Provide the (X, Y) coordinate of the cell's center where the given text is located.  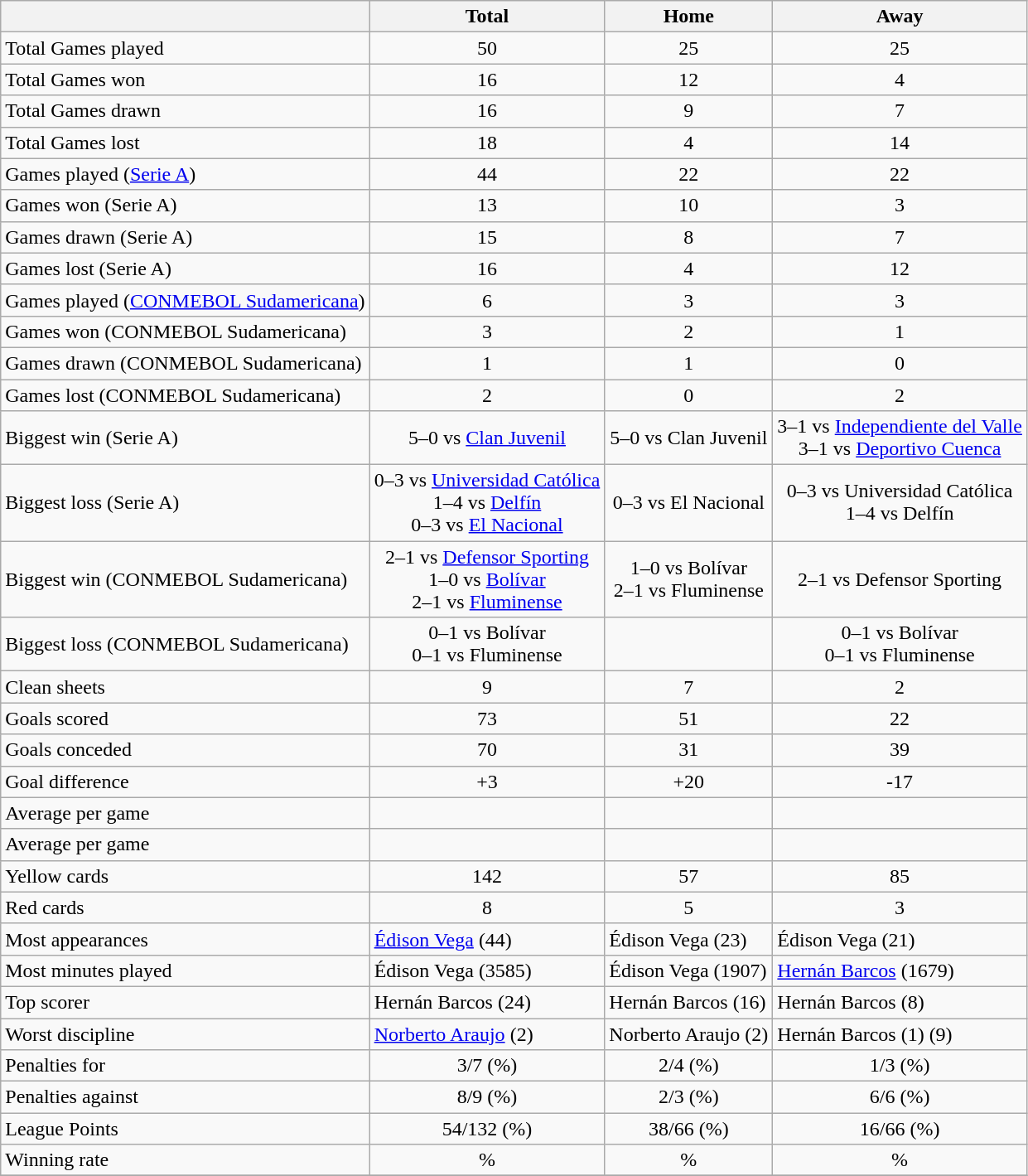
54/132 (%) (487, 1129)
8/9 (%) (487, 1097)
2/4 (%) (689, 1066)
Total Games played (186, 48)
2–1 vs Defensor Sporting1–0 vs Bolívar2–1 vs Fluminense (487, 579)
1/3 (%) (900, 1066)
Top scorer (186, 1002)
73 (487, 719)
Hernán Barcos (24) (487, 1002)
Games lost (Serie A) (186, 269)
18 (487, 143)
50 (487, 48)
Goals conceded (186, 750)
Édison Vega (1907) (689, 970)
Goal difference (186, 782)
Games lost (CONMEBOL Sudamericana) (186, 395)
Games won (Serie A) (186, 206)
Hernán Barcos (16) (689, 1002)
Clean sheets (186, 687)
-17 (900, 782)
0–3 vs Universidad Católica1–4 vs Delfín0–3 vs El Nacional (487, 503)
3–1 vs Independiente del Valle3–1 vs Deportivo Cuenca (900, 438)
Biggest win (Serie A) (186, 438)
Games won (CONMEBOL Sudamericana) (186, 332)
2–1 vs Defensor Sporting (900, 579)
League Points (186, 1129)
10 (689, 206)
Hernán Barcos (8) (900, 1002)
57 (689, 876)
Worst discipline (186, 1033)
Penalties against (186, 1097)
0–3 vs El Nacional (689, 503)
Hernán Barcos (1) (9) (900, 1033)
142 (487, 876)
51 (689, 719)
+20 (689, 782)
Édison Vega (44) (487, 939)
Most minutes played (186, 970)
Biggest loss (Serie A) (186, 503)
1–0 vs Bolívar2–1 vs Fluminense (689, 579)
Games played (CONMEBOL Sudamericana) (186, 300)
16/66 (%) (900, 1129)
Penalties for (186, 1066)
Home (689, 17)
0–3 vs Universidad Católica1–4 vs Delfín (900, 503)
Yellow cards (186, 876)
Goals scored (186, 719)
5 (689, 907)
15 (487, 237)
Édison Vega (21) (900, 939)
38/66 (%) (689, 1129)
44 (487, 174)
13 (487, 206)
Hernán Barcos (1679) (900, 970)
Winning rate (186, 1160)
Biggest win (CONMEBOL Sudamericana) (186, 579)
14 (900, 143)
6 (487, 300)
Total Games won (186, 80)
Most appearances (186, 939)
31 (689, 750)
6/6 (%) (900, 1097)
Games played (Serie A) (186, 174)
3/7 (%) (487, 1066)
Red cards (186, 907)
Biggest loss (CONMEBOL Sudamericana) (186, 645)
2/3 (%) (689, 1097)
Total Games drawn (186, 111)
85 (900, 876)
Total (487, 17)
Games drawn (CONMEBOL Sudamericana) (186, 363)
Total Games lost (186, 143)
39 (900, 750)
70 (487, 750)
+3 (487, 782)
Édison Vega (3585) (487, 970)
Édison Vega (23) (689, 939)
Games drawn (Serie A) (186, 237)
Away (900, 17)
